Return the (x, y) coordinate for the center point of the cell that contains the specified text.  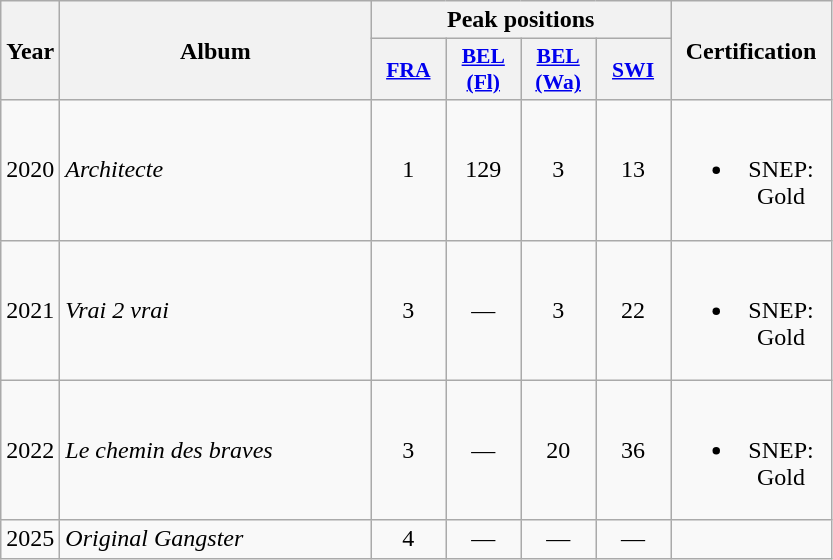
BEL (Fl) (484, 70)
Architecte (216, 170)
2020 (30, 170)
13 (634, 170)
20 (558, 450)
SWI (634, 70)
4 (408, 539)
22 (634, 310)
BEL (Wa) (558, 70)
2025 (30, 539)
FRA (408, 70)
Vrai 2 vrai (216, 310)
2021 (30, 310)
Original Gangster (216, 539)
36 (634, 450)
129 (484, 170)
Album (216, 50)
Certification (750, 50)
Le chemin des braves (216, 450)
2022 (30, 450)
Peak positions (521, 20)
1 (408, 170)
Year (30, 50)
